Return the [x, y] coordinate for the center point of the cell that contains the specified text.  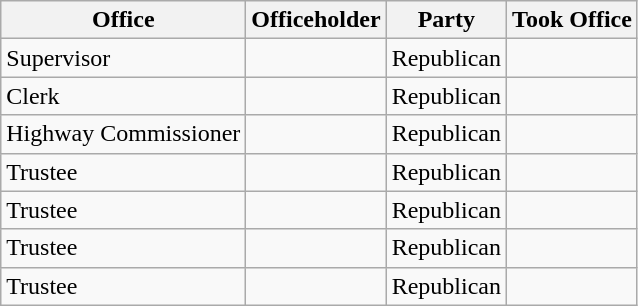
Supervisor [124, 58]
Party [446, 20]
Officeholder [316, 20]
Clerk [124, 96]
Took Office [572, 20]
Highway Commissioner [124, 134]
Office [124, 20]
